Pinpoint the cell where the given text exists, returning its [X, Y] midpoint coordinate. 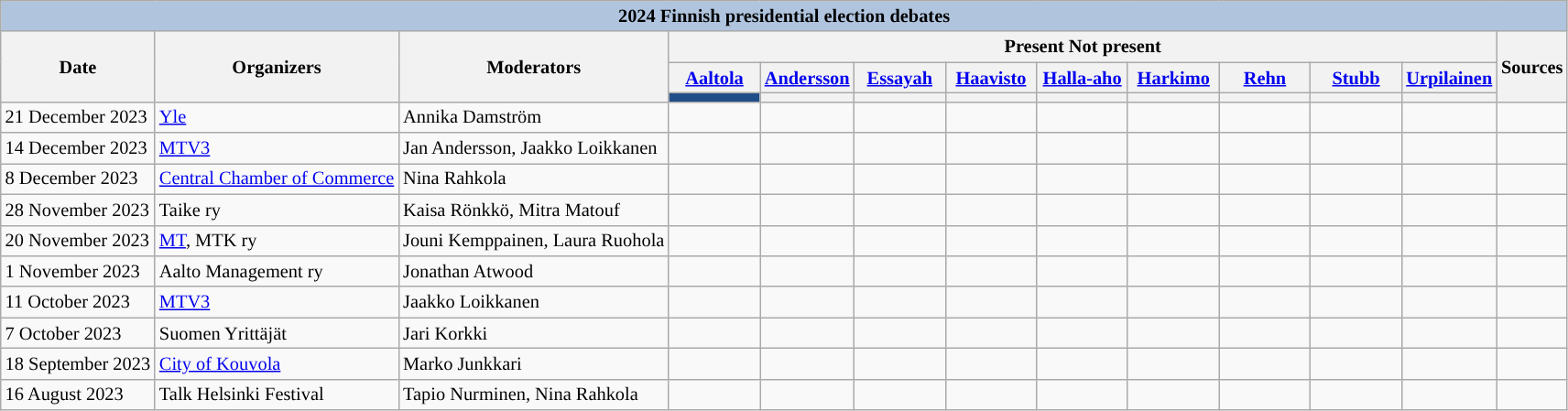
Kaisa Rönkkö, Mitra Matouf [533, 210]
28 November 2023 [78, 210]
Annika Damström [533, 117]
MT, MTK ry [277, 241]
18 September 2023 [78, 363]
Suomen Yrittäjät [277, 333]
Moderators [533, 66]
Haavisto [991, 78]
Andersson [808, 78]
Jaakko Loikkanen [533, 302]
Harkimo [1173, 78]
Jari Korkki [533, 333]
Nina Rahkola [533, 178]
Organizers [277, 66]
8 December 2023 [78, 178]
Yle [277, 117]
14 December 2023 [78, 148]
Urpilainen [1449, 78]
Talk Helsinki Festival [277, 395]
Taike ry [277, 210]
Jonathan Atwood [533, 271]
Tapio Nurminen, Nina Rahkola [533, 395]
1 November 2023 [78, 271]
Halla-aho [1083, 78]
Central Chamber of Commerce [277, 178]
Jouni Kemppainen, Laura Ruohola [533, 241]
City of Kouvola [277, 363]
21 December 2023 [78, 117]
20 November 2023 [78, 241]
Date [78, 66]
Jan Andersson, Jaakko Loikkanen [533, 148]
2024 Finnish presidential election debates [784, 16]
Aaltola [714, 78]
7 October 2023 [78, 333]
Rehn [1265, 78]
Sources [1531, 66]
16 August 2023 [78, 395]
Essayah [899, 78]
Marko Junkkari [533, 363]
Present Not present [1083, 47]
11 October 2023 [78, 302]
Aalto Management ry [277, 271]
Stubb [1356, 78]
